Provide the (X, Y) coordinate of the cell's center where the given text is located.  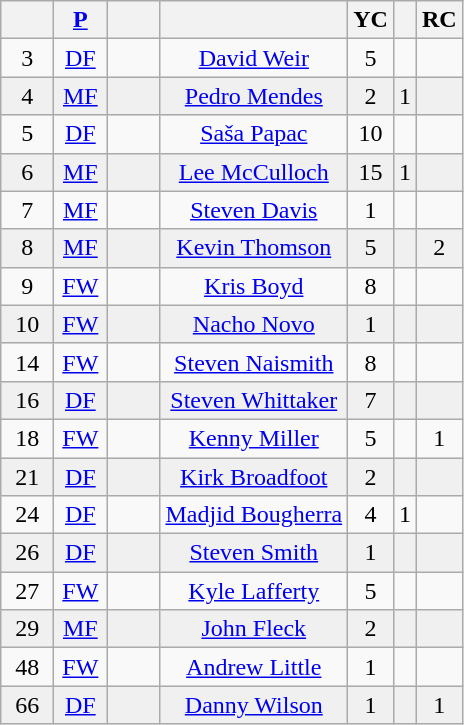
Kris Boyd (254, 286)
48 (28, 667)
3 (28, 58)
RC (439, 20)
Steven Whittaker (254, 400)
Steven Davis (254, 210)
16 (28, 400)
P (80, 20)
29 (28, 629)
6 (28, 172)
66 (28, 705)
15 (371, 172)
Kyle Lafferty (254, 591)
Kevin Thomson (254, 248)
Steven Naismith (254, 362)
24 (28, 515)
14 (28, 362)
26 (28, 553)
Andrew Little (254, 667)
YC (371, 20)
18 (28, 438)
John Fleck (254, 629)
Saša Papac (254, 134)
Kirk Broadfoot (254, 477)
David Weir (254, 58)
9 (28, 286)
21 (28, 477)
Steven Smith (254, 553)
Lee McCulloch (254, 172)
Danny Wilson (254, 705)
27 (28, 591)
Nacho Novo (254, 324)
Kenny Miller (254, 438)
Madjid Bougherra (254, 515)
Pedro Mendes (254, 96)
